Pinpoint the cell where the given text exists, returning its [X, Y] midpoint coordinate. 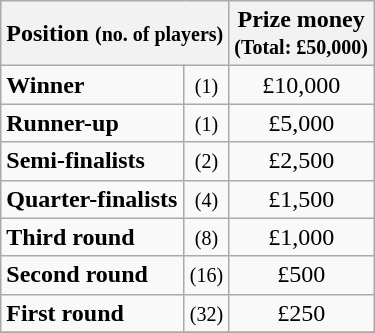
(4) [206, 199]
Position (no. of players) [115, 34]
£10,000 [302, 85]
£5,000 [302, 123]
£1,000 [302, 237]
£250 [302, 313]
Quarter-finalists [92, 199]
Second round [92, 275]
Winner [92, 85]
Semi-finalists [92, 161]
First round [92, 313]
(16) [206, 275]
£1,500 [302, 199]
Third round [92, 237]
£2,500 [302, 161]
£500 [302, 275]
(32) [206, 313]
Prize money(Total: £50,000) [302, 34]
(2) [206, 161]
(8) [206, 237]
Runner-up [92, 123]
